Locate the cell with the specified text and output its (x, y) center coordinate. 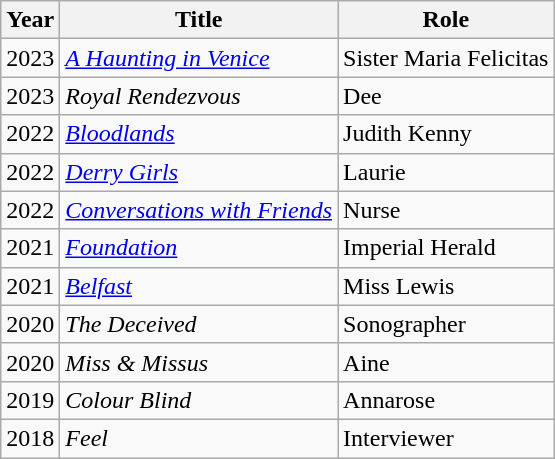
Nurse (446, 210)
Role (446, 20)
Interviewer (446, 438)
Imperial Herald (446, 248)
Feel (199, 438)
Royal Rendezvous (199, 96)
Sonographer (446, 324)
Sister Maria Felicitas (446, 58)
Year (30, 20)
Colour Blind (199, 400)
Judith Kenny (446, 134)
Foundation (199, 248)
2018 (30, 438)
Annarose (446, 400)
The Deceived (199, 324)
Bloodlands (199, 134)
A Haunting in Venice (199, 58)
Laurie (446, 172)
Derry Girls (199, 172)
Dee (446, 96)
Aine (446, 362)
Title (199, 20)
Miss Lewis (446, 286)
2019 (30, 400)
Belfast (199, 286)
Conversations with Friends (199, 210)
Miss & Missus (199, 362)
